Return [x, y] of the center of cell containing provided text 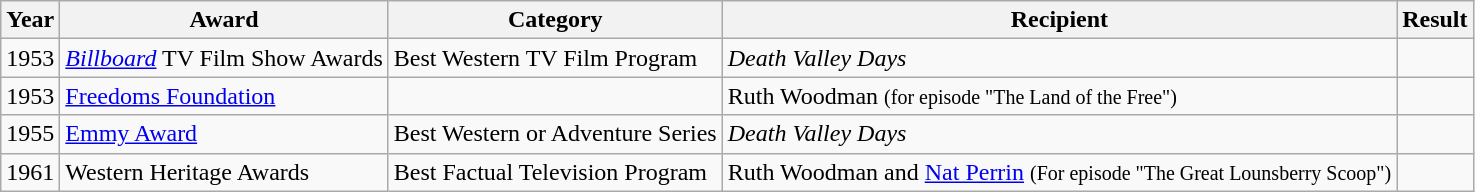
Category [555, 20]
1955 [30, 134]
Freedoms Foundation [224, 96]
Best Western TV Film Program [555, 58]
Western Heritage Awards [224, 172]
Result [1435, 20]
Best Factual Television Program [555, 172]
Recipient [1059, 20]
1961 [30, 172]
Ruth Woodman (for episode "The Land of the Free") [1059, 96]
Best Western or Adventure Series [555, 134]
Emmy Award [224, 134]
Billboard TV Film Show Awards [224, 58]
Ruth Woodman and Nat Perrin (For episode "The Great Lounsberry Scoop") [1059, 172]
Year [30, 20]
Award [224, 20]
